Detect which cell encompasses the target text, then output its (x, y) center coordinate. 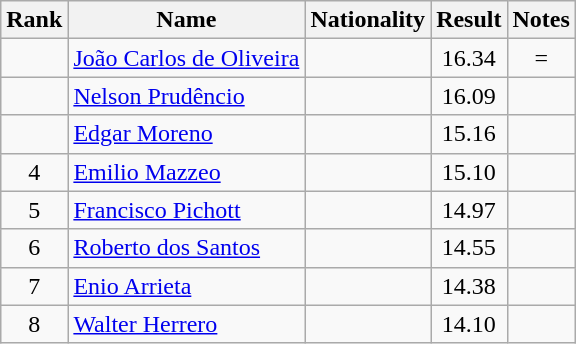
7 (34, 286)
Notes (541, 20)
Emilio Mazzeo (186, 172)
= (541, 58)
14.55 (469, 248)
Edgar Moreno (186, 134)
João Carlos de Oliveira (186, 58)
4 (34, 172)
14.10 (469, 324)
16.34 (469, 58)
5 (34, 210)
15.16 (469, 134)
Enio Arrieta (186, 286)
Roberto dos Santos (186, 248)
Result (469, 20)
15.10 (469, 172)
8 (34, 324)
Nelson Prudêncio (186, 96)
6 (34, 248)
14.97 (469, 210)
16.09 (469, 96)
Name (186, 20)
Walter Herrero (186, 324)
14.38 (469, 286)
Rank (34, 20)
Nationality (368, 20)
Francisco Pichott (186, 210)
